For the text-containing cell, return its midpoint in (X, Y) coordinate format. 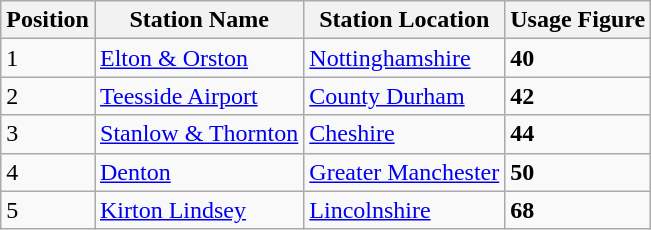
1 (48, 58)
42 (578, 96)
Elton & Orston (198, 58)
Cheshire (404, 134)
44 (578, 134)
Station Location (404, 20)
County Durham (404, 96)
Usage Figure (578, 20)
Greater Manchester (404, 172)
5 (48, 210)
4 (48, 172)
Kirton Lindsey (198, 210)
Denton (198, 172)
3 (48, 134)
Lincolnshire (404, 210)
Position (48, 20)
Nottinghamshire (404, 58)
Station Name (198, 20)
2 (48, 96)
Stanlow & Thornton (198, 134)
68 (578, 210)
50 (578, 172)
Teesside Airport (198, 96)
40 (578, 58)
